Detect which cell encompasses the target text, then output its (x, y) center coordinate. 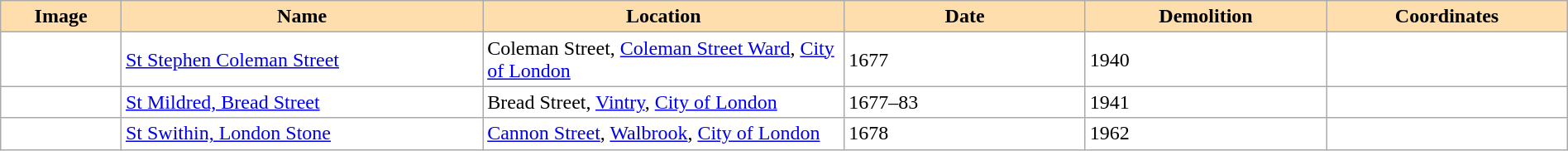
St Stephen Coleman Street (301, 60)
1677 (964, 60)
Image (61, 17)
Demolition (1206, 17)
1940 (1206, 60)
Cannon Street, Walbrook, City of London (663, 134)
Coleman Street, Coleman Street Ward, City of London (663, 60)
St Swithin, London Stone (301, 134)
St Mildred, Bread Street (301, 102)
Name (301, 17)
Date (964, 17)
Bread Street, Vintry, City of London (663, 102)
1962 (1206, 134)
Coordinates (1447, 17)
1678 (964, 134)
Location (663, 17)
1677–83 (964, 102)
1941 (1206, 102)
